Locate the cell with the specified text and output its [x, y] center coordinate. 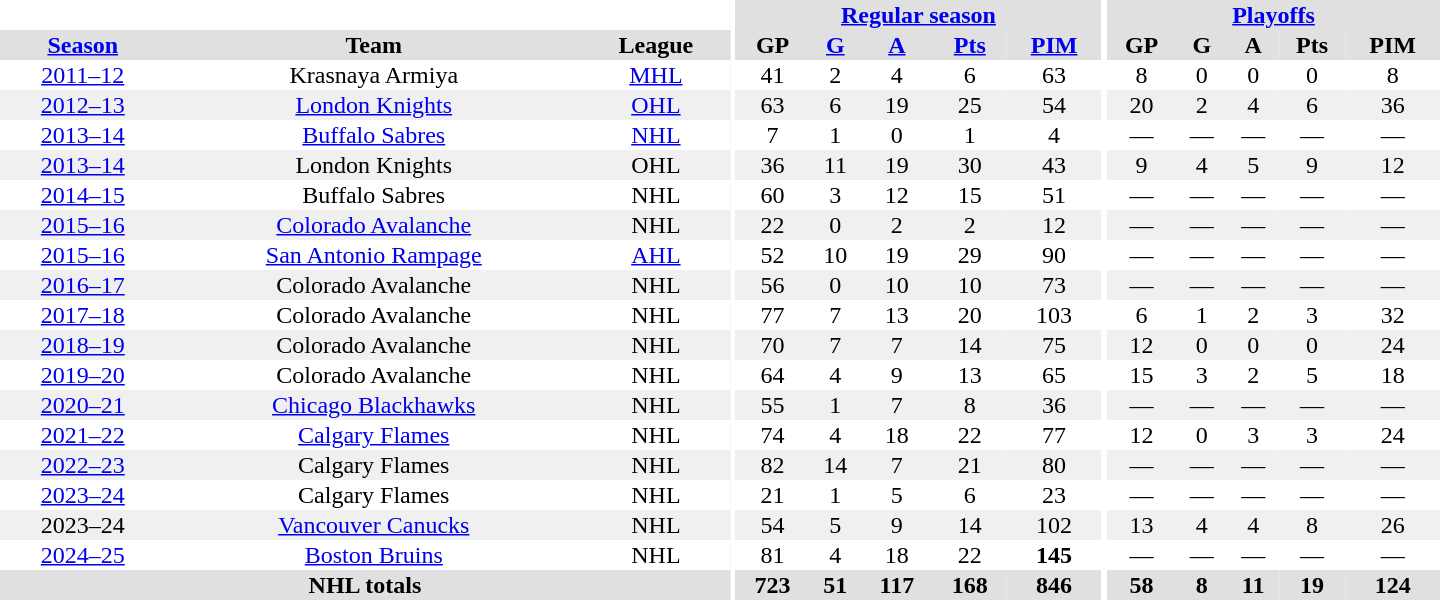
90 [1054, 255]
846 [1054, 585]
2020–21 [82, 405]
Regular season [918, 15]
2024–25 [82, 555]
56 [772, 285]
2011–12 [82, 75]
26 [1392, 525]
43 [1054, 165]
2021–22 [82, 435]
Vancouver Canucks [374, 525]
2017–18 [82, 315]
Season [82, 45]
723 [772, 585]
Team [374, 45]
Krasnaya Armiya [374, 75]
70 [772, 345]
2014–15 [82, 195]
81 [772, 555]
73 [1054, 285]
NHL totals [365, 585]
102 [1054, 525]
Playoffs [1274, 15]
2012–13 [82, 105]
117 [897, 585]
52 [772, 255]
55 [772, 405]
60 [772, 195]
2016–17 [82, 285]
Boston Bruins [374, 555]
145 [1054, 555]
32 [1392, 315]
2018–19 [82, 345]
64 [772, 375]
2022–23 [82, 465]
MHL [656, 75]
124 [1392, 585]
League [656, 45]
65 [1054, 375]
41 [772, 75]
80 [1054, 465]
75 [1054, 345]
25 [970, 105]
23 [1054, 495]
103 [1054, 315]
AHL [656, 255]
168 [970, 585]
San Antonio Rampage [374, 255]
29 [970, 255]
2019–20 [82, 375]
82 [772, 465]
74 [772, 435]
30 [970, 165]
Chicago Blackhawks [374, 405]
58 [1142, 585]
